Output the (x, y) coordinate of the center of the cell containing the given text.  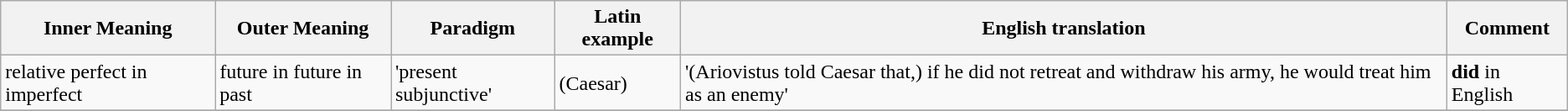
Inner Meaning (108, 29)
'(Ariovistus told Caesar that,) if he did not retreat and withdraw his army, he would treat him as an enemy' (1064, 82)
future in future in past (303, 82)
English translation (1064, 29)
'present subjunctive' (472, 82)
did in English (1507, 82)
Paradigm (472, 29)
Comment (1507, 29)
(Caesar) (617, 82)
Latin example (617, 29)
relative perfect in imperfect (108, 82)
Outer Meaning (303, 29)
